Capture the cell that displays the provided text and extract its [x, y] central coordinate. 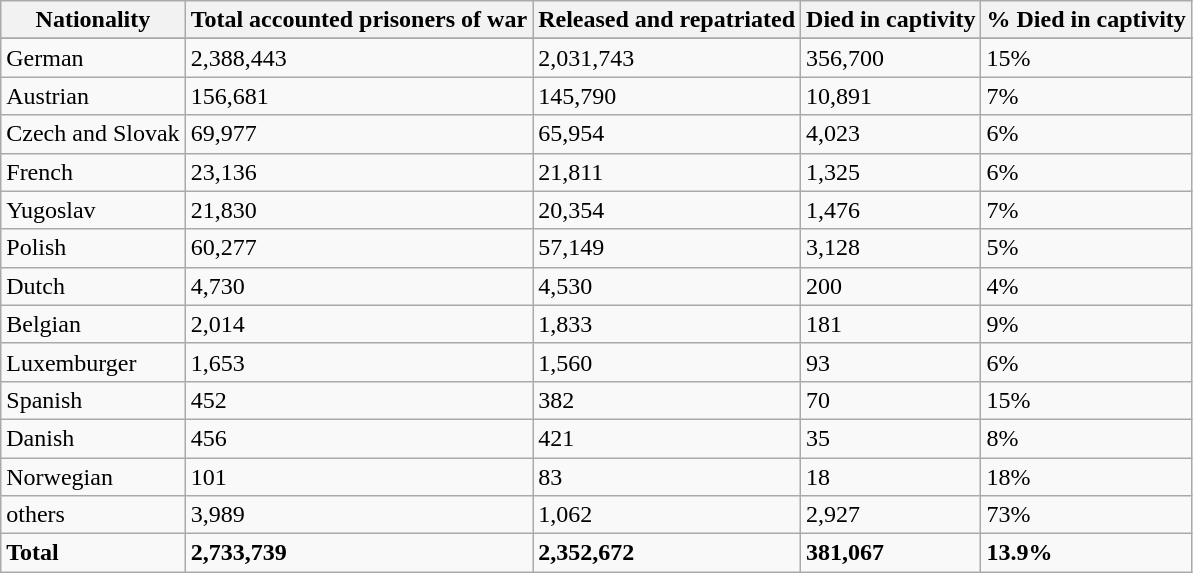
3,989 [359, 515]
20,354 [667, 210]
452 [359, 400]
2,352,672 [667, 553]
4,530 [667, 286]
57,149 [667, 248]
73% [1086, 515]
2,733,739 [359, 553]
2,014 [359, 324]
Nationality [93, 20]
21,830 [359, 210]
Spanish [93, 400]
Belgian [93, 324]
1,833 [667, 324]
83 [667, 477]
1,653 [359, 362]
21,811 [667, 172]
60,277 [359, 248]
Polish [93, 248]
18 [891, 477]
381,067 [891, 553]
10,891 [891, 96]
101 [359, 477]
2,927 [891, 515]
421 [667, 438]
% Died in captivity [1086, 20]
1,325 [891, 172]
200 [891, 286]
23,136 [359, 172]
Released and repatriated [667, 20]
1,560 [667, 362]
156,681 [359, 96]
Total accounted prisoners of war [359, 20]
9% [1086, 324]
4% [1086, 286]
Danish [93, 438]
Luxemburger [93, 362]
1,476 [891, 210]
356,700 [891, 58]
2,388,443 [359, 58]
5% [1086, 248]
4,023 [891, 134]
Total [93, 553]
382 [667, 400]
93 [891, 362]
35 [891, 438]
181 [891, 324]
18% [1086, 477]
8% [1086, 438]
145,790 [667, 96]
4,730 [359, 286]
65,954 [667, 134]
others [93, 515]
Norwegian [93, 477]
Czech and Slovak [93, 134]
Austrian [93, 96]
Died in captivity [891, 20]
456 [359, 438]
1,062 [667, 515]
3,128 [891, 248]
13.9% [1086, 553]
French [93, 172]
2,031,743 [667, 58]
German [93, 58]
70 [891, 400]
Yugoslav [93, 210]
69,977 [359, 134]
Dutch [93, 286]
